Search for the cell housing the specified text and yield its (X, Y) center coordinate. 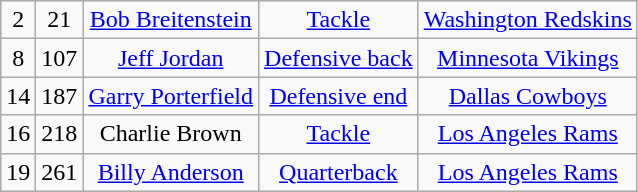
Charlie Brown (171, 134)
Minnesota Vikings (528, 58)
8 (18, 58)
14 (18, 96)
218 (60, 134)
Defensive end (339, 96)
16 (18, 134)
Dallas Cowboys (528, 96)
Bob Breitenstein (171, 20)
2 (18, 20)
Quarterback (339, 172)
21 (60, 20)
Jeff Jordan (171, 58)
Garry Porterfield (171, 96)
261 (60, 172)
Billy Anderson (171, 172)
Defensive back (339, 58)
187 (60, 96)
Washington Redskins (528, 20)
19 (18, 172)
107 (60, 58)
